Extract the [X, Y] coordinate from the center of the cell holding the provided text.  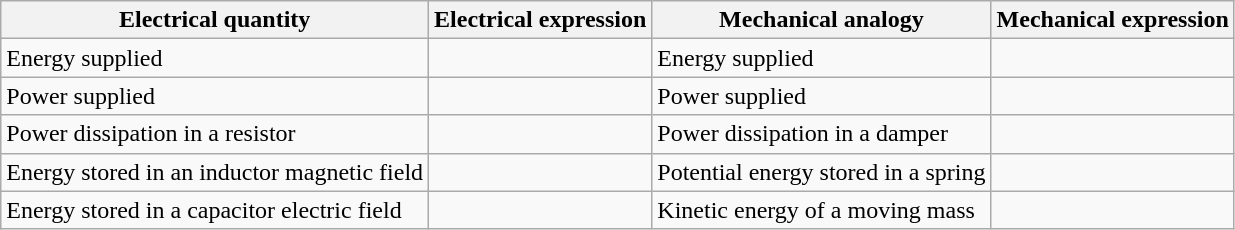
Electrical quantity [215, 20]
Power dissipation in a resistor [215, 134]
Energy stored in an inductor magnetic field [215, 172]
Kinetic energy of a moving mass [822, 210]
Potential energy stored in a spring [822, 172]
Electrical expression [540, 20]
Mechanical analogy [822, 20]
Energy stored in a capacitor electric field [215, 210]
Power dissipation in a damper [822, 134]
Mechanical expression [1112, 20]
